Find where the given text appears and provide that cell's center as [x, y] coordinate. 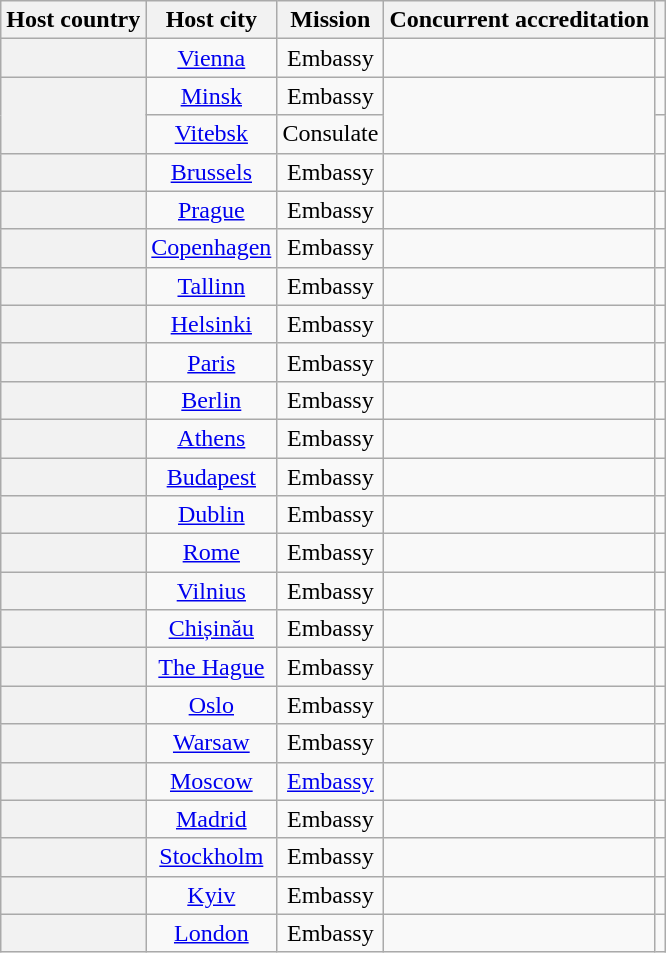
Dublin [212, 515]
Mission [330, 20]
Vitebsk [212, 134]
Consulate [330, 134]
Athens [212, 438]
Kyiv [212, 895]
Brussels [212, 172]
Oslo [212, 705]
Berlin [212, 400]
Tallinn [212, 286]
Moscow [212, 781]
Paris [212, 362]
Madrid [212, 819]
Vilnius [212, 591]
Rome [212, 553]
Host country [74, 20]
Chișinău [212, 629]
Warsaw [212, 743]
Minsk [212, 96]
Budapest [212, 477]
Prague [212, 210]
Helsinki [212, 324]
Stockholm [212, 857]
Vienna [212, 58]
Concurrent accreditation [520, 20]
London [212, 933]
The Hague [212, 667]
Copenhagen [212, 248]
Host city [212, 20]
